Locate the cell with the specified text and output its [x, y] center coordinate. 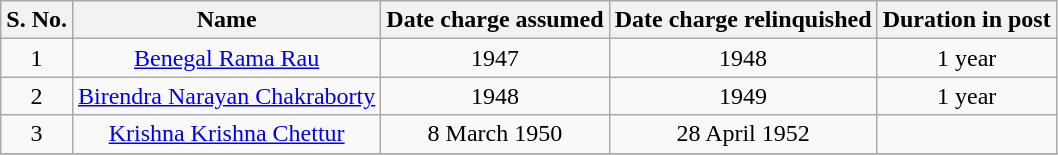
1947 [495, 58]
8 March 1950 [495, 134]
Date charge assumed [495, 20]
Krishna Krishna Chettur [226, 134]
Benegal Rama Rau [226, 58]
3 [37, 134]
2 [37, 96]
Name [226, 20]
1949 [743, 96]
1 [37, 58]
Birendra Narayan Chakraborty [226, 96]
28 April 1952 [743, 134]
S. No. [37, 20]
Duration in post [966, 20]
Date charge relinquished [743, 20]
